Capture the cell that displays the provided text and extract its [X, Y] central coordinate. 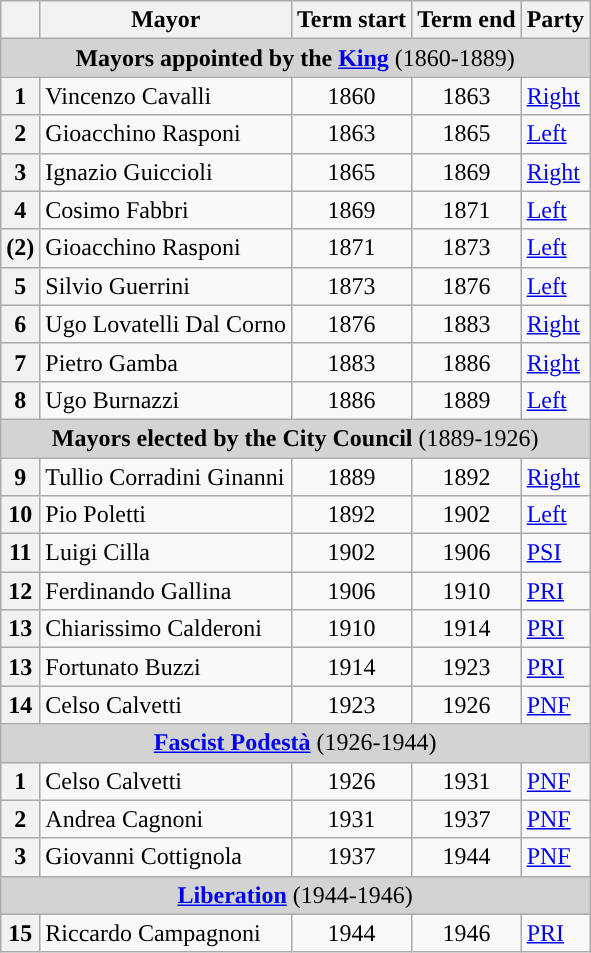
9 [20, 477]
Chiarissimo Calderoni [166, 629]
Ignazio Guiccioli [166, 172]
Fortunato Buzzi [166, 667]
12 [20, 591]
15 [20, 933]
Pietro Gamba [166, 362]
Silvio Guerrini [166, 286]
Ferdinando Gallina [166, 591]
Liberation (1944-1946) [296, 895]
7 [20, 362]
Riccardo Campagnoni [166, 933]
Tullio Corradini Ginanni [166, 477]
Mayors elected by the City Council (1889-1926) [296, 438]
10 [20, 515]
Giovanni Cottignola [166, 857]
Term end [467, 20]
Mayor [166, 20]
Vincenzo Cavalli [166, 96]
Fascist Podestà (1926-1944) [296, 743]
11 [20, 553]
5 [20, 286]
Andrea Cagnoni [166, 819]
14 [20, 705]
Ugo Lovatelli Dal Corno [166, 324]
Cosimo Fabbri [166, 210]
Term start [351, 20]
1946 [467, 933]
6 [20, 324]
PSI [555, 553]
4 [20, 210]
(2) [20, 248]
Ugo Burnazzi [166, 400]
8 [20, 400]
Mayors appointed by the King (1860-1889) [296, 58]
1860 [351, 96]
Luigi Cilla [166, 553]
Pio Poletti [166, 515]
Party [555, 20]
